Identify which cell holds the provided text, then report its (X, Y) central coordinate. 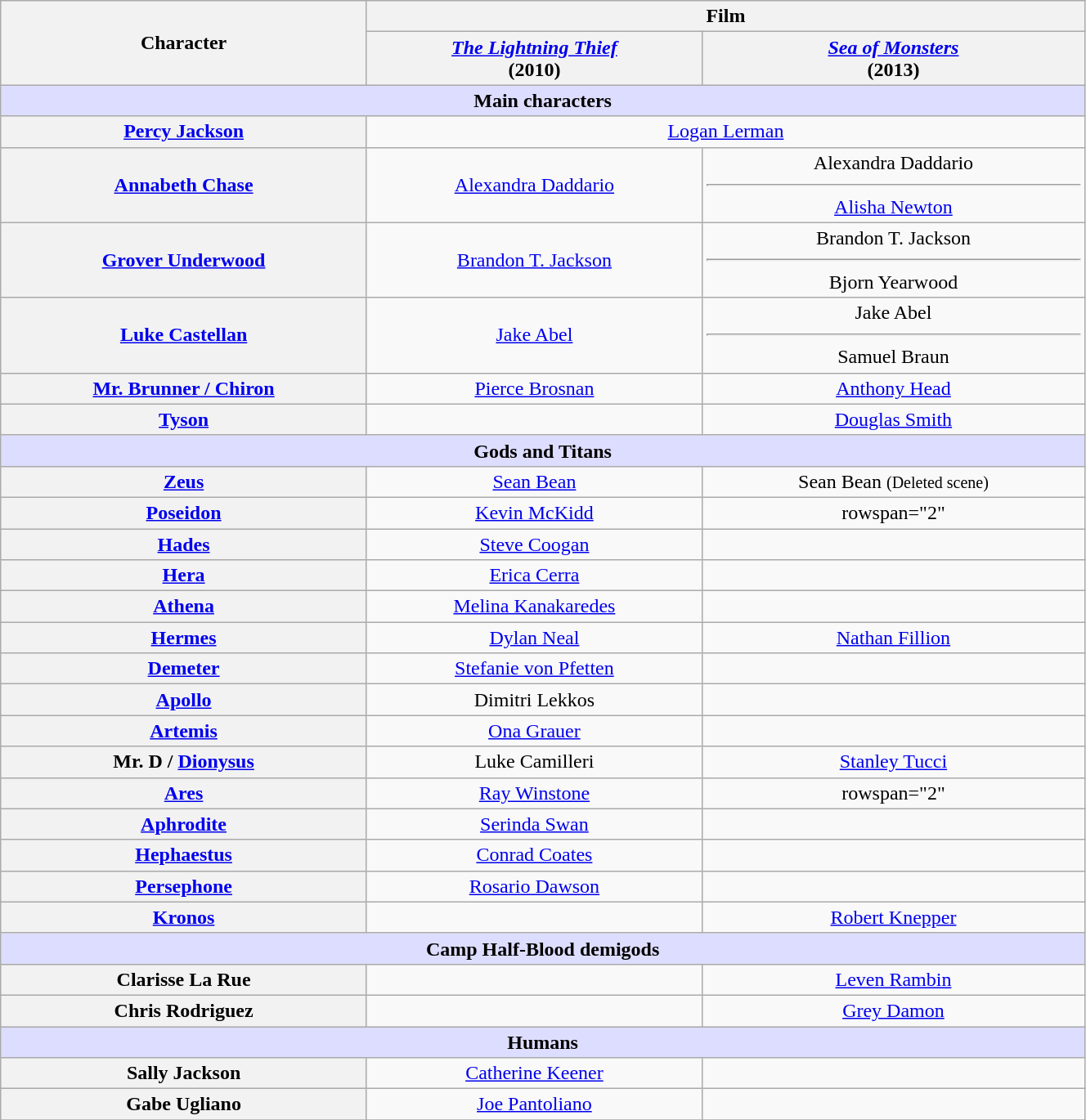
Steve Coogan (534, 544)
Sean Bean (534, 482)
Kevin McKidd (534, 513)
Gods and Titans (543, 450)
Luke Castellan (184, 335)
Brandon T. JacksonBjorn Yearwood (893, 260)
Catherine Keener (534, 1073)
Kronos (184, 917)
Alexandra DaddarioAlisha Newton (893, 185)
Dylan Neal (534, 638)
Hermes (184, 638)
Stefanie von Pfetten (534, 669)
Apollo (184, 700)
Ona Grauer (534, 731)
Rosario Dawson (534, 886)
Sally Jackson (184, 1073)
Alexandra Daddario (534, 185)
Ares (184, 793)
Grey Damon (893, 1010)
Sea of Monsters(2013) (893, 59)
Jake AbelSamuel Braun (893, 335)
Erica Cerra (534, 576)
Sean Bean (Deleted scene) (893, 482)
Leven Rambin (893, 979)
Anthony Head (893, 388)
Athena (184, 607)
Artemis (184, 731)
Melina Kanakaredes (534, 607)
Douglas Smith (893, 419)
Ray Winstone (534, 793)
Robert Knepper (893, 917)
Conrad Coates (534, 855)
Stanley Tucci (893, 762)
Percy Jackson (184, 132)
Pierce Brosnan (534, 388)
Hera (184, 576)
Clarisse La Rue (184, 979)
Grover Underwood (184, 260)
Serinda Swan (534, 824)
Luke Camilleri (534, 762)
Nathan Fillion (893, 638)
Main characters (543, 101)
Mr. Brunner / Chiron (184, 388)
Logan Lerman (725, 132)
Mr. D / Dionysus (184, 762)
Humans (543, 1042)
Aphrodite (184, 824)
Brandon T. Jackson (534, 260)
Annabeth Chase (184, 185)
Character (184, 43)
Dimitri Lekkos (534, 700)
Tyson (184, 419)
Chris Rodriguez (184, 1010)
Film (725, 16)
Camp Half-Blood demigods (543, 948)
Hades (184, 544)
Jake Abel (534, 335)
Joe Pantoliano (534, 1104)
The Lightning Thief(2010) (534, 59)
Gabe Ugliano (184, 1104)
Persephone (184, 886)
Hephaestus (184, 855)
Poseidon (184, 513)
Zeus (184, 482)
Demeter (184, 669)
